Return (X, Y) of the center of cell containing provided text 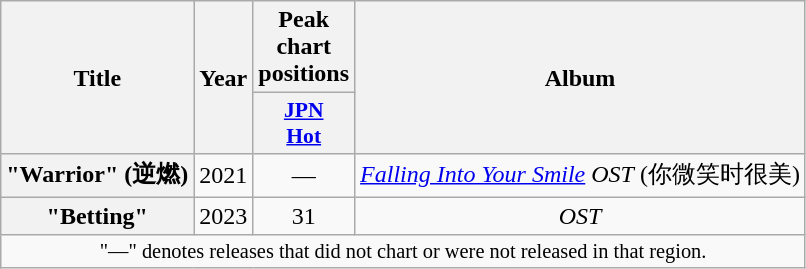
"Warrior" (逆燃) (98, 176)
31 (304, 215)
"Betting" (98, 215)
Falling Into Your Smile OST (你微笑时很美) (580, 176)
"—" denotes releases that did not chart or were not released in that region. (404, 252)
Year (224, 78)
Title (98, 78)
JPNHot (304, 124)
2021 (224, 176)
Peak chart positions (304, 47)
OST (580, 215)
Album (580, 78)
2023 (224, 215)
— (304, 176)
